Capture the cell that displays the provided text and extract its [x, y] central coordinate. 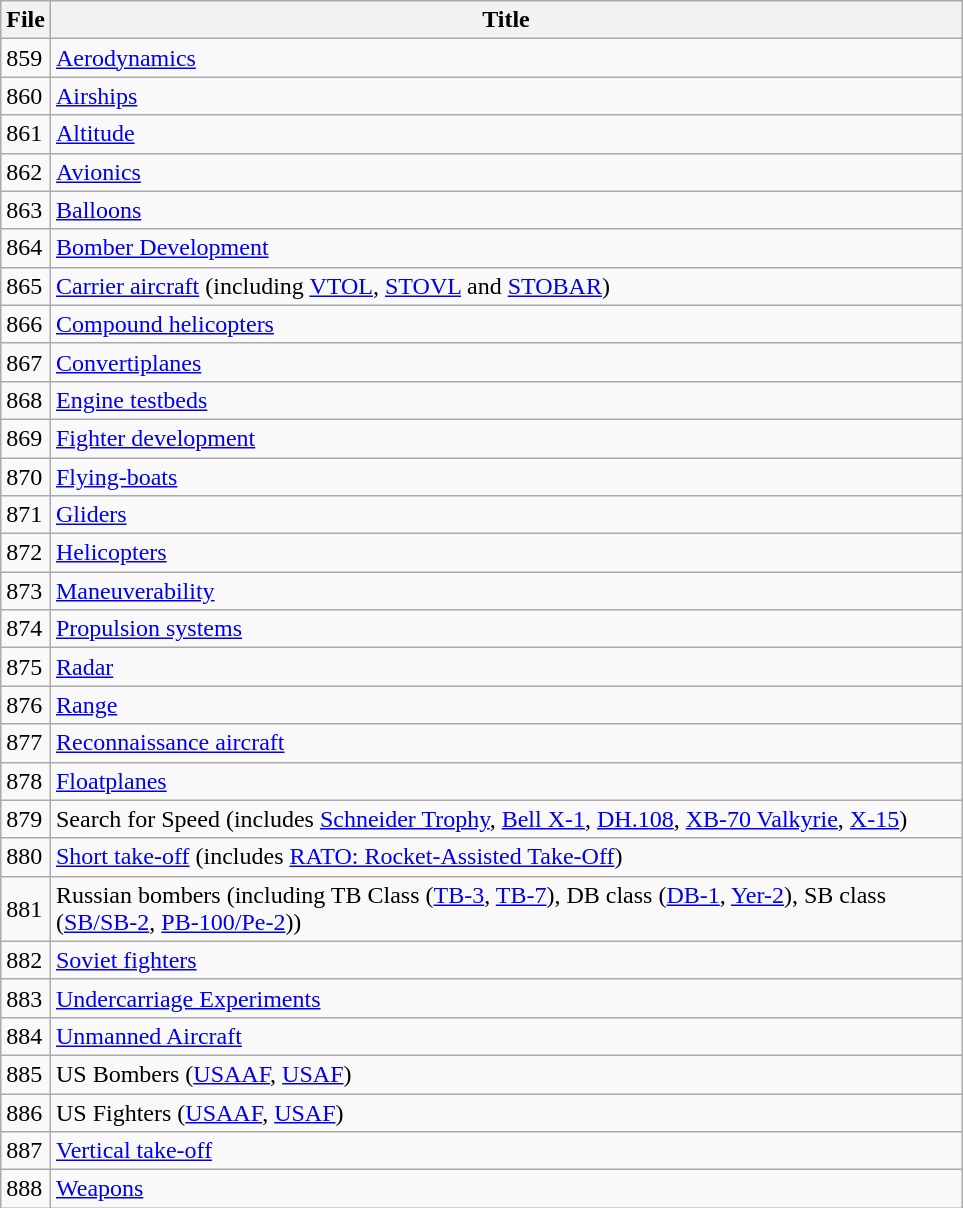
Weapons [506, 1189]
Unmanned Aircraft [506, 1036]
US Bombers (USAAF, USAF) [506, 1074]
Compound helicopters [506, 324]
Range [506, 705]
US Fighters (USAAF, USAF) [506, 1113]
867 [26, 362]
Flying-boats [506, 477]
Maneuverability [506, 591]
869 [26, 438]
883 [26, 998]
860 [26, 96]
Aerodynamics [506, 58]
Altitude [506, 134]
Bomber Development [506, 248]
861 [26, 134]
882 [26, 960]
865 [26, 286]
Soviet fighters [506, 960]
881 [26, 908]
Floatplanes [506, 781]
Radar [506, 667]
Undercarriage Experiments [506, 998]
876 [26, 705]
863 [26, 210]
Carrier aircraft (including VTOL, STOVL and STOBAR) [506, 286]
Search for Speed (includes Schneider Trophy, Bell X-1, DH.108, XB-70 Valkyrie, X-15) [506, 819]
888 [26, 1189]
868 [26, 400]
Convertiplanes [506, 362]
859 [26, 58]
Vertical take-off [506, 1151]
Fighter development [506, 438]
Engine testbeds [506, 400]
File [26, 20]
Gliders [506, 515]
Balloons [506, 210]
877 [26, 743]
872 [26, 553]
866 [26, 324]
Russian bombers (including TB Class (TB-3, TB-7), DB class (DB-1, Yer-2), SB class (SB/SB-2, PB-100/Pe-2)) [506, 908]
873 [26, 591]
Airships [506, 96]
887 [26, 1151]
862 [26, 172]
880 [26, 857]
Helicopters [506, 553]
871 [26, 515]
885 [26, 1074]
875 [26, 667]
884 [26, 1036]
886 [26, 1113]
864 [26, 248]
874 [26, 629]
Short take-off (includes RATO: Rocket-Assisted Take-Off) [506, 857]
Propulsion systems [506, 629]
870 [26, 477]
Avionics [506, 172]
879 [26, 819]
Reconnaissance aircraft [506, 743]
Title [506, 20]
878 [26, 781]
